Extract the (X, Y) coordinate from the center of the cell holding the provided text.  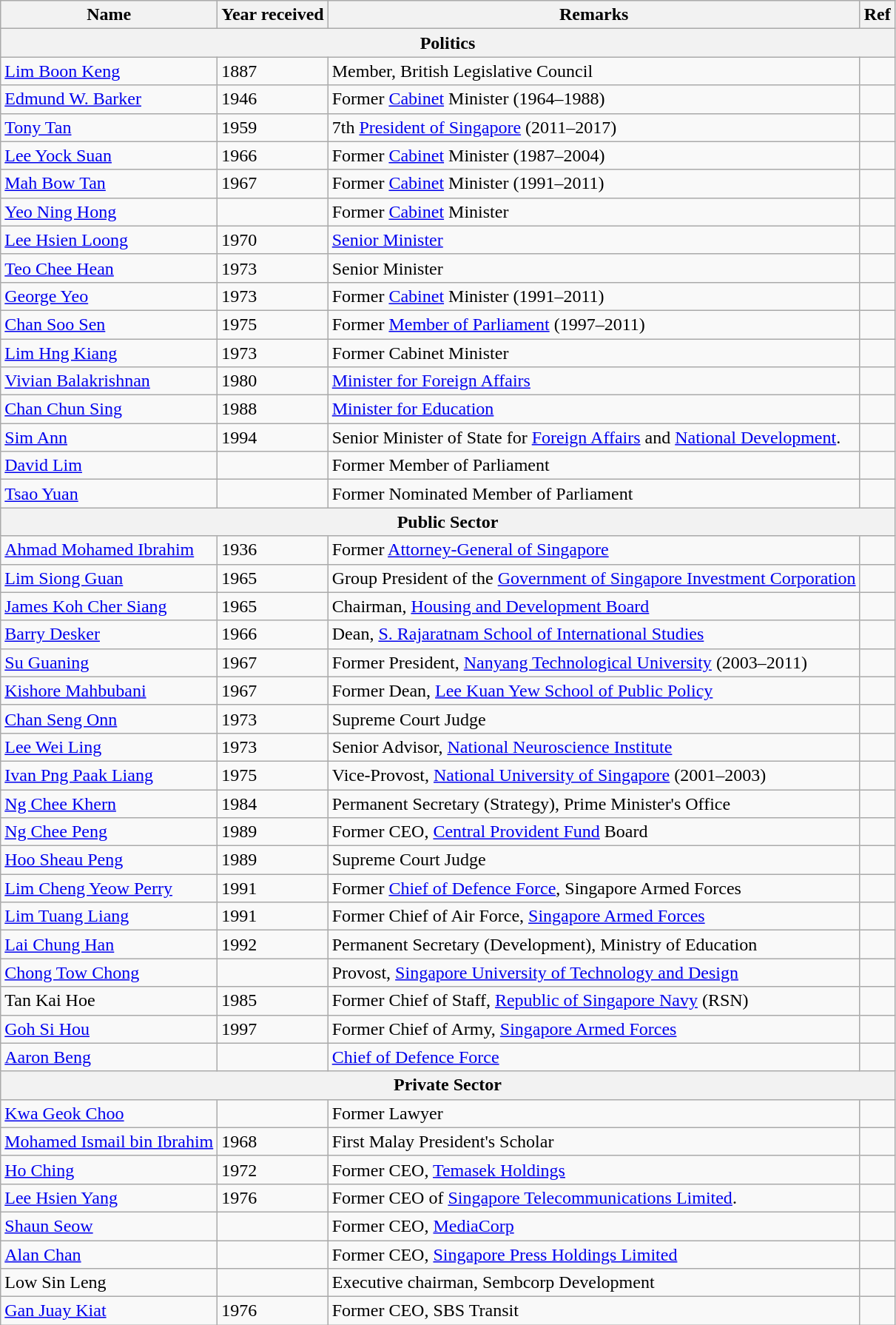
Lim Hng Kiang (110, 353)
Yeo Ning Hong (110, 212)
1972 (272, 1170)
Lee Yock Suan (110, 155)
Chong Tow Chong (110, 973)
Ho Ching (110, 1170)
Minister for Foreign Affairs (593, 381)
Group President of the Government of Singapore Investment Corporation (593, 578)
Former CEO, Central Provident Fund Board (593, 832)
Mah Bow Tan (110, 184)
Vivian Balakrishnan (110, 381)
Teo Chee Hean (110, 268)
Former CEO, MediaCorp (593, 1226)
Former CEO, SBS Transit (593, 1311)
Sim Ann (110, 437)
Remarks (593, 15)
Low Sin Leng (110, 1283)
1997 (272, 1029)
Ahmad Mohamed Ibrahim (110, 550)
Former CEO, Temasek Holdings (593, 1170)
First Malay President's Scholar (593, 1141)
Kwa Geok Choo (110, 1113)
1959 (272, 127)
Name (110, 15)
Member, British Legislative Council (593, 71)
Tony Tan (110, 127)
Lim Cheng Yeow Perry (110, 888)
1984 (272, 803)
David Lim (110, 466)
Public Sector (448, 522)
Gan Juay Kiat (110, 1311)
Former Dean, Lee Kuan Yew School of Public Policy (593, 691)
Lai Chung Han (110, 945)
Chan Seng Onn (110, 719)
James Koh Cher Siang (110, 606)
Former Lawyer (593, 1113)
Former Chief of Air Force, Singapore Armed Forces (593, 916)
Lim Boon Keng (110, 71)
Former Cabinet Minister (1987–2004) (593, 155)
George Yeo (110, 296)
Former Member of Parliament (1997–2011) (593, 324)
Year received (272, 15)
Mohamed Ismail bin Ibrahim (110, 1141)
1936 (272, 550)
Lim Tuang Liang (110, 916)
Politics (448, 43)
Former Nominated Member of Parliament (593, 494)
Former Chief of Defence Force, Singapore Armed Forces (593, 888)
Former Cabinet Minister (1964–1988) (593, 99)
Lim Siong Guan (110, 578)
1968 (272, 1141)
Chan Chun Sing (110, 409)
Su Guaning (110, 662)
Minister for Education (593, 409)
Permanent Secretary (Development), Ministry of Education (593, 945)
Former Attorney-General of Singapore (593, 550)
7th President of Singapore (2011–2017) (593, 127)
Ivan Png Paak Liang (110, 775)
Former CEO of Singapore Telecommunications Limited. (593, 1198)
Chairman, Housing and Development Board (593, 606)
Shaun Seow (110, 1226)
Private Sector (448, 1085)
1980 (272, 381)
1887 (272, 71)
Aaron Beng (110, 1057)
1994 (272, 437)
Chief of Defence Force (593, 1057)
Tsao Yuan (110, 494)
Goh Si Hou (110, 1029)
Former President, Nanyang Technological University (2003–2011) (593, 662)
Senior Advisor, National Neuroscience Institute (593, 747)
Former Chief of Army, Singapore Armed Forces (593, 1029)
Chan Soo Sen (110, 324)
Hoo Sheau Peng (110, 860)
Lee Hsien Loong (110, 240)
Ng Chee Khern (110, 803)
Permanent Secretary (Strategy), Prime Minister's Office (593, 803)
1985 (272, 1001)
Former Chief of Staff, Republic of Singapore Navy (RSN) (593, 1001)
Senior Minister of State for Foreign Affairs and National Development. (593, 437)
Lee Hsien Yang (110, 1198)
Vice-Provost, National University of Singapore (2001–2003) (593, 775)
Lee Wei Ling (110, 747)
1988 (272, 409)
Tan Kai Hoe (110, 1001)
Ref (878, 15)
Edmund W. Barker (110, 99)
Provost, Singapore University of Technology and Design (593, 973)
1970 (272, 240)
Ng Chee Peng (110, 832)
1992 (272, 945)
Alan Chan (110, 1255)
Dean, S. Rajaratnam School of International Studies (593, 634)
Kishore Mahbubani (110, 691)
Barry Desker (110, 634)
Executive chairman, Sembcorp Development (593, 1283)
1946 (272, 99)
Former CEO, Singapore Press Holdings Limited (593, 1255)
Former Member of Parliament (593, 466)
